Scan for the cell matching the given text and deliver its (x, y) coordinate at center. 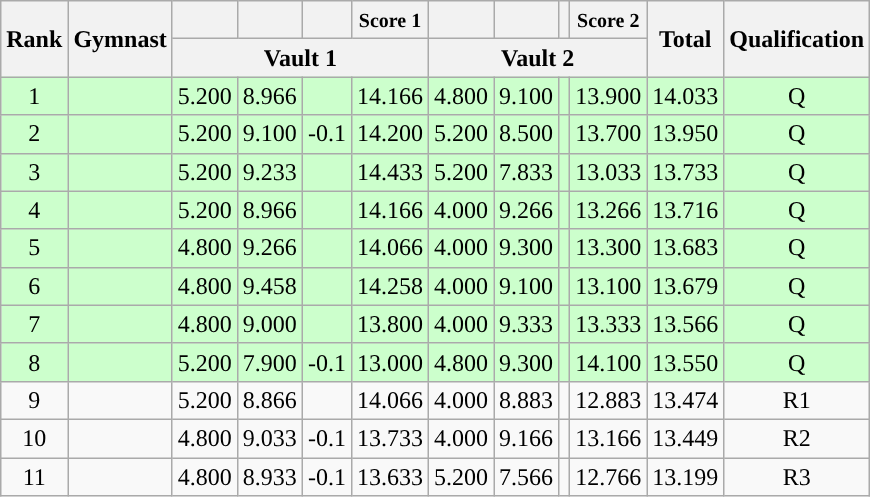
12.883 (608, 400)
14.258 (390, 286)
11 (34, 477)
6 (34, 286)
13.550 (686, 362)
13.566 (686, 324)
Score 2 (608, 20)
4 (34, 210)
13.474 (686, 400)
13.166 (608, 438)
9.033 (270, 438)
13.633 (390, 477)
7.566 (526, 477)
Total (686, 39)
14.033 (686, 96)
14.200 (390, 134)
R2 (797, 438)
2 (34, 134)
13.000 (390, 362)
9.233 (270, 172)
7.900 (270, 362)
9 (34, 400)
9.458 (270, 286)
8.883 (526, 400)
13.716 (686, 210)
13.950 (686, 134)
5 (34, 248)
8 (34, 362)
9.333 (526, 324)
13.266 (608, 210)
7.833 (526, 172)
13.900 (608, 96)
12.766 (608, 477)
3 (34, 172)
8.500 (526, 134)
13.333 (608, 324)
13.300 (608, 248)
8.933 (270, 477)
10 (34, 438)
13.033 (608, 172)
13.683 (686, 248)
Gymnast (120, 39)
Rank (34, 39)
1 (34, 96)
8.866 (270, 400)
9.166 (526, 438)
13.449 (686, 438)
Vault 1 (300, 58)
Qualification (797, 39)
Vault 2 (538, 58)
14.100 (608, 362)
Score 1 (390, 20)
R3 (797, 477)
13.800 (390, 324)
13.100 (608, 286)
14.433 (390, 172)
13.679 (686, 286)
13.700 (608, 134)
7 (34, 324)
R1 (797, 400)
9.000 (270, 324)
13.199 (686, 477)
